Locate the cell with the specified text and output its [x, y] center coordinate. 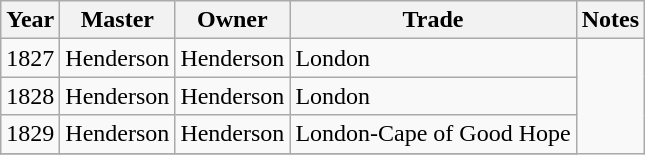
Year [30, 20]
London-Cape of Good Hope [433, 134]
Trade [433, 20]
1828 [30, 96]
1829 [30, 134]
Master [118, 20]
Owner [232, 20]
Notes [610, 20]
1827 [30, 58]
